Provide the (x, y) coordinate of the cell's center where the given text is located.  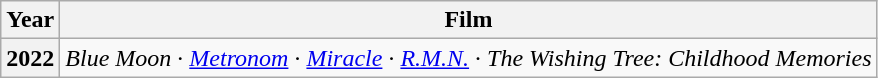
Year (30, 20)
Film (468, 20)
Blue Moon · Metronom · Miracle · R.M.N. · The Wishing Tree: Childhood Memories (468, 58)
2022 (30, 58)
